From the cell containing the given text, extract its center point as [X, Y] coordinate. 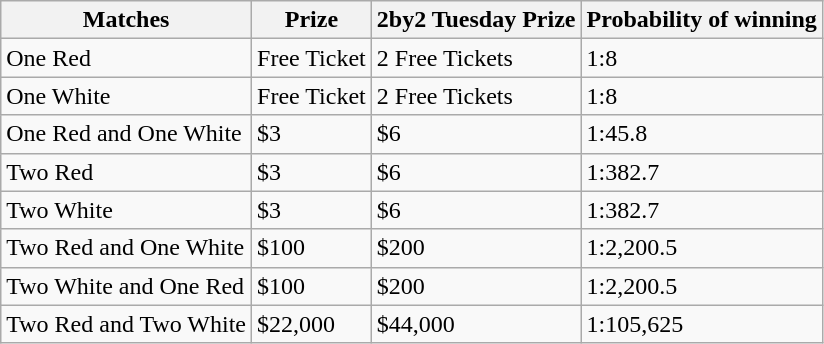
$44,000 [476, 324]
1:45.8 [702, 134]
Two White [126, 210]
Matches [126, 20]
Two Red and One White [126, 248]
One Red and One White [126, 134]
2by2 Tuesday Prize [476, 20]
Probability of winning [702, 20]
Two White and One Red [126, 286]
One White [126, 96]
Two Red and Two White [126, 324]
$22,000 [312, 324]
One Red [126, 58]
1:105,625 [702, 324]
Prize [312, 20]
Two Red [126, 172]
